For the text-containing cell, return its midpoint in [x, y] coordinate format. 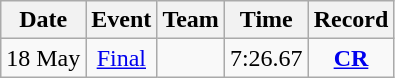
Record [351, 20]
Team [191, 20]
Final [122, 58]
Event [122, 20]
18 May [44, 58]
7:26.67 [266, 58]
Time [266, 20]
CR [351, 58]
Date [44, 20]
